Find where the given text appears and provide that cell's center as (X, Y) coordinate. 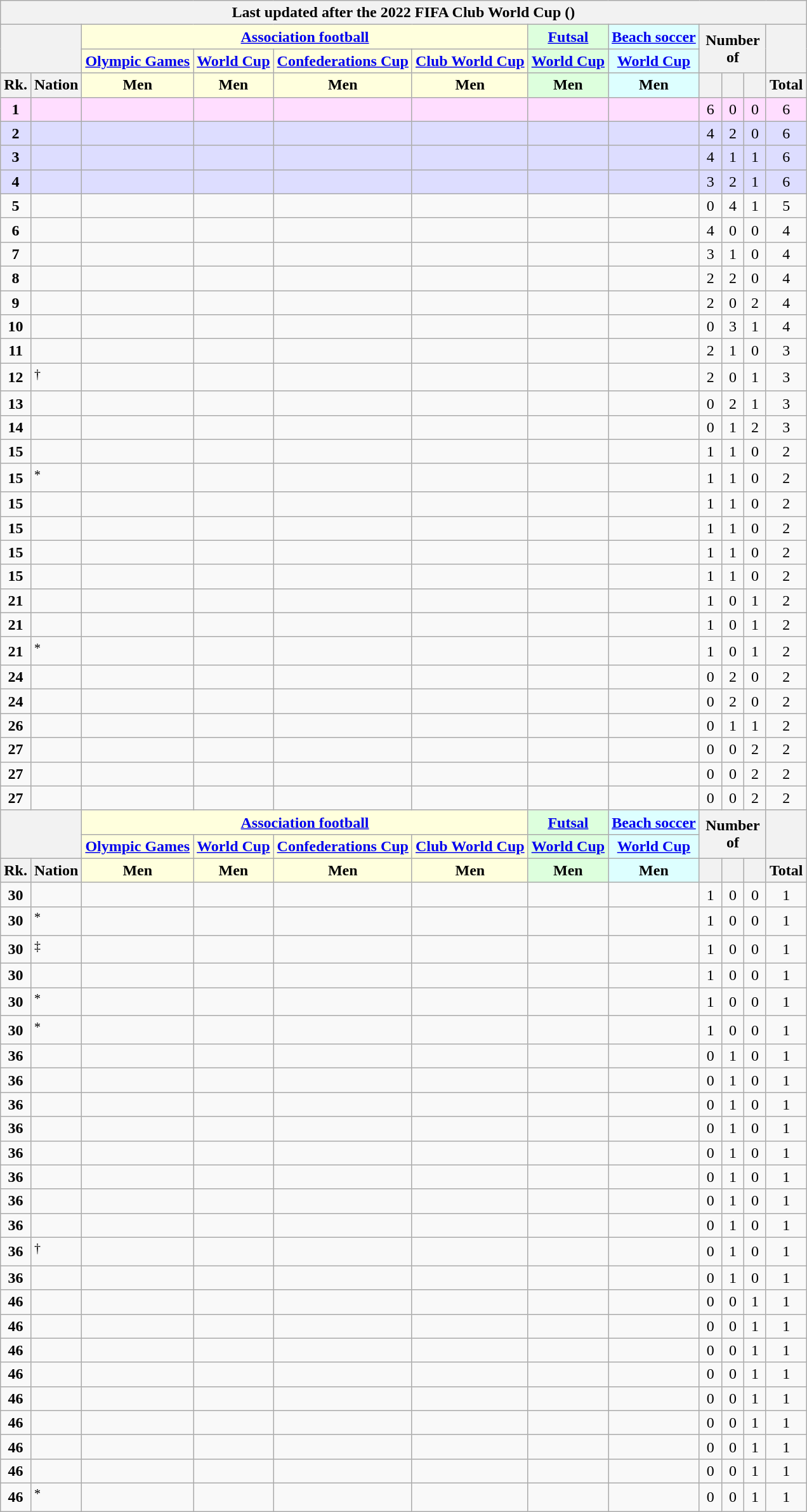
12 (16, 377)
7 (16, 254)
Last updated after the 2022 FIFA Club World Cup () (403, 13)
8 (16, 278)
11 (16, 351)
14 (16, 427)
13 (16, 403)
‡ (56, 950)
9 (16, 303)
10 (16, 327)
26 (16, 726)
